Find where the given text appears and provide that cell's center as (X, Y) coordinate. 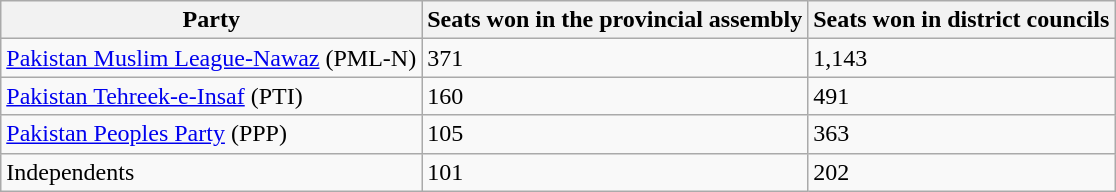
Pakistan Peoples Party (PPP) (212, 134)
202 (962, 172)
Pakistan Tehreek-e-Insaf (PTI) (212, 96)
Party (212, 20)
160 (615, 96)
491 (962, 96)
Pakistan Muslim League-Nawaz (PML-N) (212, 58)
371 (615, 58)
101 (615, 172)
Seats won in the provincial assembly (615, 20)
1,143 (962, 58)
363 (962, 134)
Seats won in district councils (962, 20)
105 (615, 134)
Independents (212, 172)
